Search for the cell housing the specified text and yield its [x, y] center coordinate. 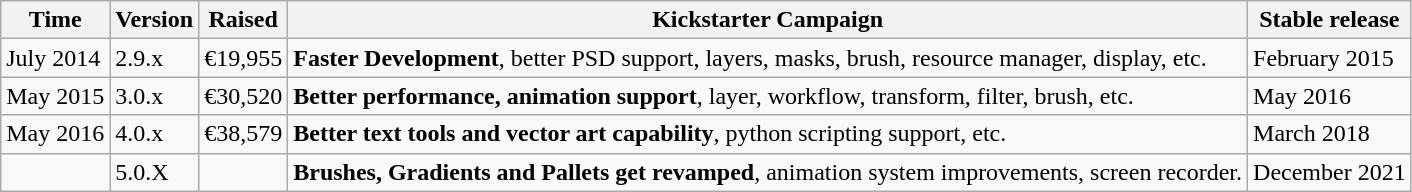
€30,520 [244, 96]
Better text tools and vector art capability, python scripting support, etc. [768, 134]
March 2018 [1330, 134]
5.0.X [154, 172]
Faster Development, better PSD support, layers, masks, brush, resource manager, display, etc. [768, 58]
€19,955 [244, 58]
€38,579 [244, 134]
February 2015 [1330, 58]
Version [154, 20]
Kickstarter Campaign [768, 20]
Raised [244, 20]
3.0.x [154, 96]
July 2014 [56, 58]
May 2015 [56, 96]
Time [56, 20]
4.0.x [154, 134]
2.9.x [154, 58]
Better performance, animation support, layer, workflow, transform, filter, brush, etc. [768, 96]
Brushes, Gradients and Pallets get revamped, animation system improvements, screen recorder. [768, 172]
Stable release [1330, 20]
December 2021 [1330, 172]
